Detect which cell encompasses the target text, then output its [x, y] center coordinate. 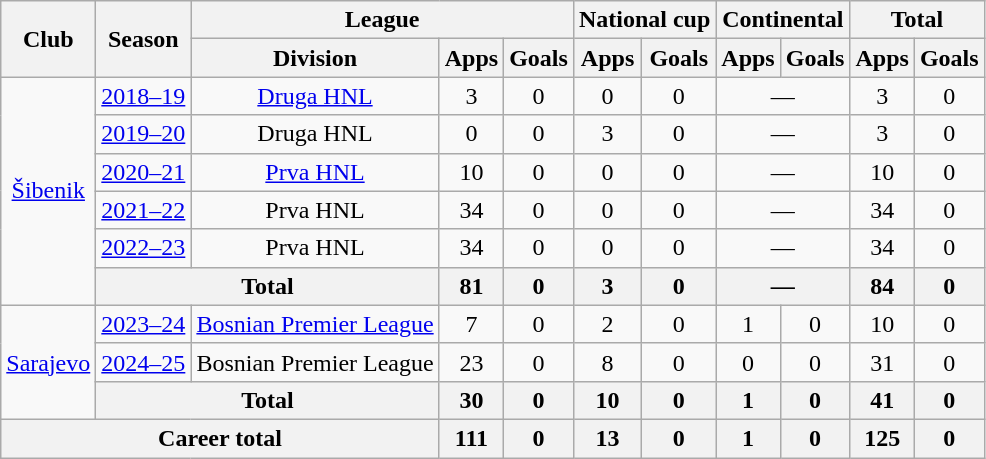
30 [471, 400]
Šibenik [48, 191]
2020–21 [144, 172]
Career total [220, 438]
2023–24 [144, 324]
41 [882, 400]
31 [882, 362]
Season [144, 39]
2022–23 [144, 248]
2 [607, 324]
Continental [783, 20]
Division [315, 58]
111 [471, 438]
Sarajevo [48, 362]
2021–22 [144, 210]
2018–19 [144, 96]
2024–25 [144, 362]
Club [48, 39]
2019–20 [144, 134]
8 [607, 362]
League [382, 20]
84 [882, 286]
13 [607, 438]
7 [471, 324]
125 [882, 438]
23 [471, 362]
National cup [644, 20]
81 [471, 286]
